Find where the given text appears and provide that cell's center as (X, Y) coordinate. 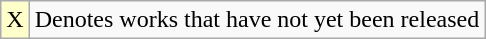
X (15, 20)
Denotes works that have not yet been released (257, 20)
